For the text-containing cell, return its midpoint in (x, y) coordinate format. 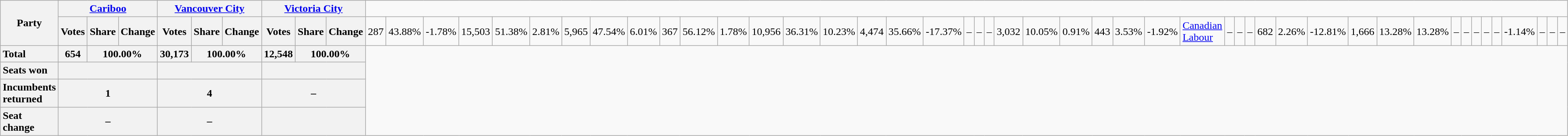
3,032 (1009, 31)
30,173 (174, 54)
0.91% (1076, 31)
1.78% (733, 31)
Cariboo (108, 9)
654 (73, 54)
1,666 (1363, 31)
4,474 (871, 31)
43.88% (405, 31)
367 (670, 31)
47.54% (609, 31)
10.05% (1041, 31)
682 (1265, 31)
Seats won (29, 70)
10.23% (839, 31)
36.31% (801, 31)
-12.81% (1328, 31)
4 (209, 93)
443 (1103, 31)
56.12% (699, 31)
287 (376, 31)
Vancouver City (209, 9)
3.53% (1129, 31)
35.66% (905, 31)
Victoria City (314, 9)
-1.14% (1519, 31)
1 (108, 93)
2.26% (1292, 31)
Total (29, 54)
Party (29, 23)
5,965 (576, 31)
-17.37% (944, 31)
Seat change (29, 122)
51.38% (511, 31)
15,503 (476, 31)
Canadian Labour (1202, 31)
10,956 (766, 31)
2.81% (546, 31)
-1.78% (441, 31)
6.01% (644, 31)
-1.92% (1162, 31)
12,548 (278, 54)
Incumbents returned (29, 93)
